Output the (X, Y) coordinate of the center of the cell containing the given text.  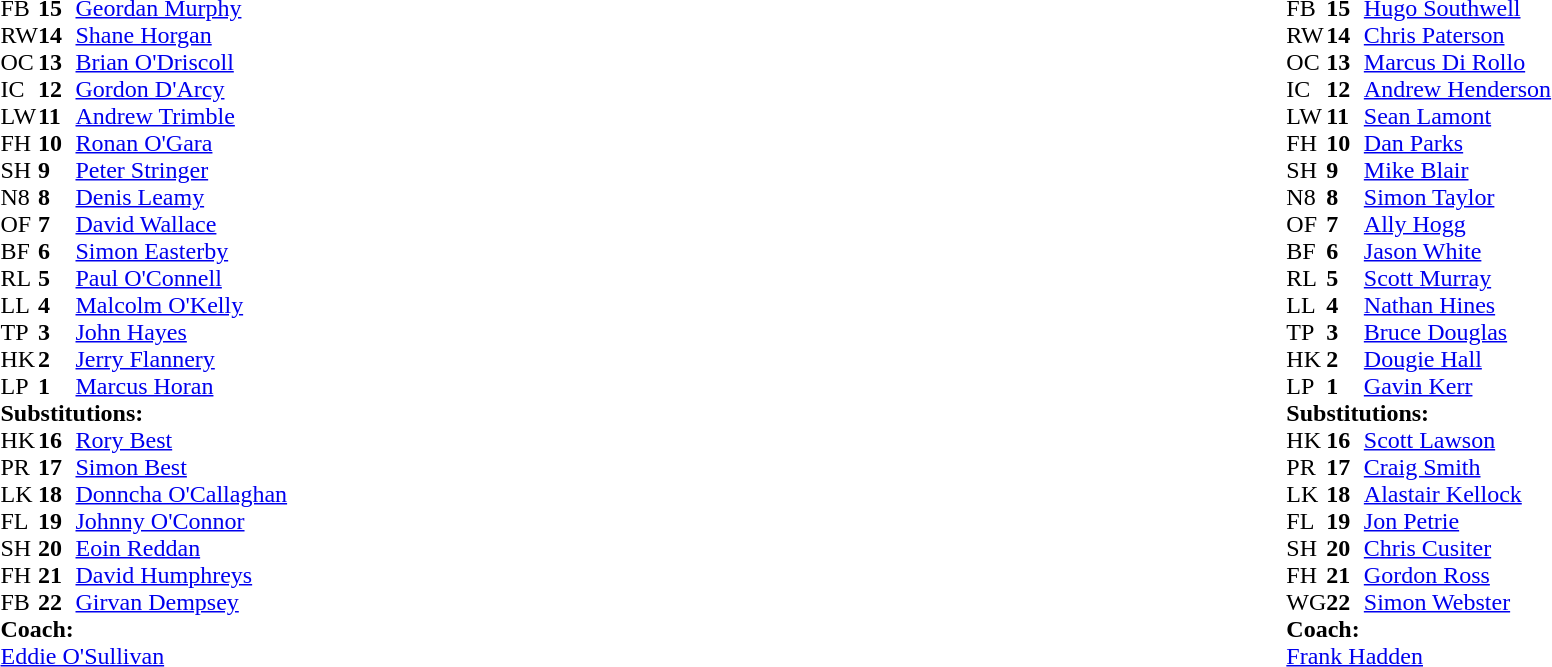
Dougie Hall (1458, 360)
Bruce Douglas (1458, 332)
Andrew Trimble (182, 116)
David Humphreys (182, 576)
FB (19, 602)
Simon Easterby (182, 252)
Malcolm O'Kelly (182, 306)
Andrew Henderson (1458, 90)
Jerry Flannery (182, 360)
Girvan Dempsey (182, 602)
Gavin Kerr (1458, 386)
Johnny O'Connor (182, 522)
Scott Lawson (1458, 440)
Rory Best (182, 440)
Ally Hogg (1458, 224)
Paul O'Connell (182, 278)
Ronan O'Gara (182, 144)
Jon Petrie (1458, 522)
Scott Murray (1458, 278)
Simon Best (182, 468)
David Wallace (182, 224)
Alastair Kellock (1458, 494)
Brian O'Driscoll (182, 62)
Marcus Di Rollo (1458, 62)
Simon Webster (1458, 602)
Gordon D'Arcy (182, 90)
Mike Blair (1458, 170)
Denis Leamy (182, 198)
Peter Stringer (182, 170)
Gordon Ross (1458, 576)
Chris Cusiter (1458, 548)
Eoin Reddan (182, 548)
Dan Parks (1458, 144)
Sean Lamont (1458, 116)
Chris Paterson (1458, 36)
Simon Taylor (1458, 198)
John Hayes (182, 332)
Jason White (1458, 252)
WG (1306, 602)
Donncha O'Callaghan (182, 494)
Shane Horgan (182, 36)
Marcus Horan (182, 386)
Nathan Hines (1458, 306)
Craig Smith (1458, 468)
